Pinpoint the cell where the given text exists, returning its (x, y) midpoint coordinate. 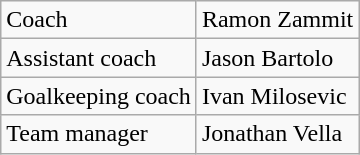
Goalkeeping coach (99, 96)
Coach (99, 20)
Jonathan Vella (277, 134)
Team manager (99, 134)
Ivan Milosevic (277, 96)
Jason Bartolo (277, 58)
Ramon Zammit (277, 20)
Assistant coach (99, 58)
